Search for the cell housing the specified text and yield its (x, y) center coordinate. 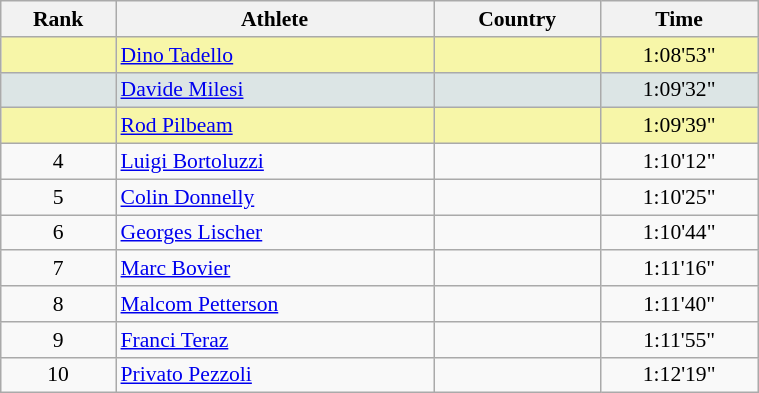
Marc Bovier (275, 269)
7 (58, 269)
1:09'39" (680, 126)
1:11'16" (680, 269)
8 (58, 304)
1:12'19" (680, 375)
Country (518, 19)
1:08'53" (680, 55)
1:09'32" (680, 90)
5 (58, 197)
Colin Donnelly (275, 197)
Athlete (275, 19)
1:11'55" (680, 340)
1:10'25" (680, 197)
9 (58, 340)
Rod Pilbeam (275, 126)
Time (680, 19)
4 (58, 162)
1:11'40" (680, 304)
Luigi Bortoluzzi (275, 162)
Rank (58, 19)
Davide Milesi (275, 90)
Malcom Petterson (275, 304)
Privato Pezzoli (275, 375)
Georges Lischer (275, 233)
1:10'44" (680, 233)
6 (58, 233)
10 (58, 375)
1:10'12" (680, 162)
Franci Teraz (275, 340)
Dino Tadello (275, 55)
